Identify which cell holds the provided text, then report its [X, Y] central coordinate. 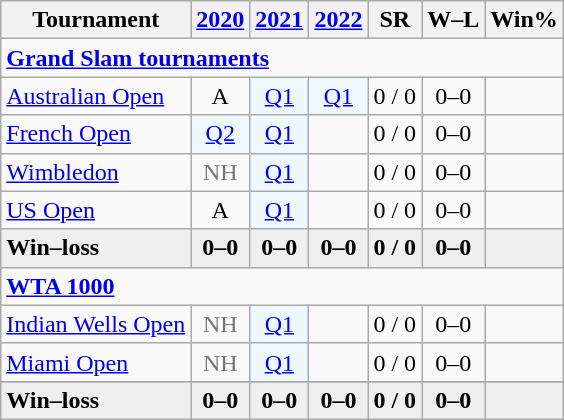
Australian Open [96, 96]
2022 [338, 20]
Miami Open [96, 362]
Tournament [96, 20]
Indian Wells Open [96, 324]
2021 [280, 20]
Wimbledon [96, 172]
US Open [96, 210]
Win% [524, 20]
2020 [220, 20]
W–L [454, 20]
SR [395, 20]
WTA 1000 [282, 286]
French Open [96, 134]
Q2 [220, 134]
Grand Slam tournaments [282, 58]
